Return (x, y) of the center of cell containing provided text 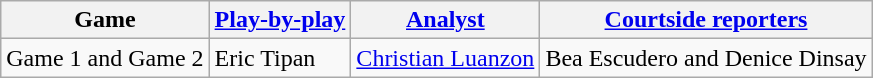
Game (105, 20)
Play-by-play (280, 20)
Game 1 and Game 2 (105, 58)
Bea Escudero and Denice Dinsay (706, 58)
Christian Luanzon (446, 58)
Eric Tipan (280, 58)
Courtside reporters (706, 20)
Analyst (446, 20)
